Detect which cell encompasses the target text, then output its [x, y] center coordinate. 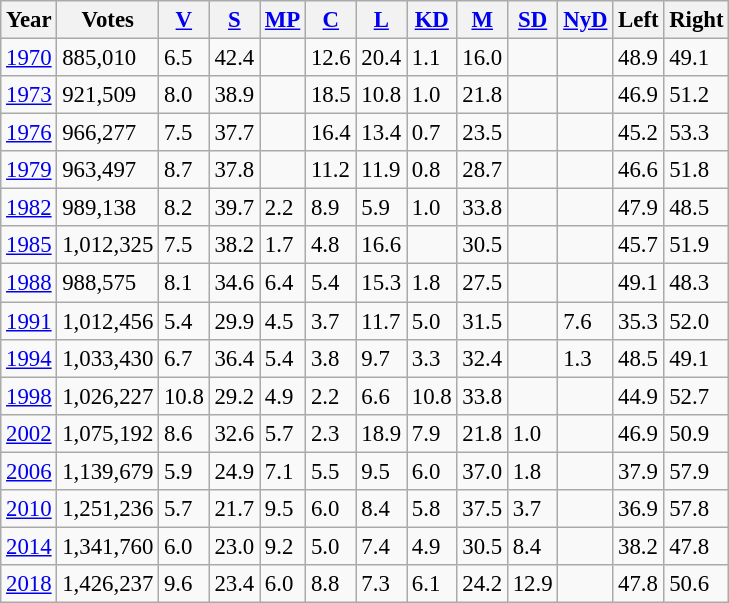
34.6 [234, 283]
37.0 [482, 471]
5.5 [331, 471]
45.7 [638, 245]
1979 [29, 170]
1,139,679 [108, 471]
7.9 [431, 433]
53.3 [696, 133]
1,251,236 [108, 509]
45.2 [638, 133]
1,012,456 [108, 321]
51.8 [696, 170]
M [482, 20]
8.7 [184, 170]
C [331, 20]
1985 [29, 245]
12.9 [532, 584]
9.6 [184, 584]
2.3 [331, 433]
16.6 [381, 245]
50.6 [696, 584]
38.9 [234, 95]
15.3 [381, 283]
37.7 [234, 133]
18.9 [381, 433]
2014 [29, 546]
6.6 [381, 396]
Year [29, 20]
NyD [586, 20]
57.8 [696, 509]
21.7 [234, 509]
1970 [29, 58]
47.9 [638, 208]
3.8 [331, 358]
37.8 [234, 170]
37.9 [638, 471]
Votes [108, 20]
11.2 [331, 170]
963,497 [108, 170]
28.7 [482, 170]
989,138 [108, 208]
L [381, 20]
9.7 [381, 358]
0.8 [431, 170]
8.2 [184, 208]
24.9 [234, 471]
23.0 [234, 546]
8.6 [184, 433]
48.3 [696, 283]
SD [532, 20]
1,426,237 [108, 584]
1,341,760 [108, 546]
1982 [29, 208]
29.9 [234, 321]
32.4 [482, 358]
8.8 [331, 584]
23.4 [234, 584]
1.3 [586, 358]
1.7 [283, 245]
50.9 [696, 433]
51.9 [696, 245]
921,509 [108, 95]
44.9 [638, 396]
1991 [29, 321]
39.7 [234, 208]
4.5 [283, 321]
2018 [29, 584]
1.1 [431, 58]
51.2 [696, 95]
6.1 [431, 584]
2002 [29, 433]
4.8 [331, 245]
988,575 [108, 283]
7.4 [381, 546]
966,277 [108, 133]
46.6 [638, 170]
7.3 [381, 584]
27.5 [482, 283]
18.5 [331, 95]
1,026,227 [108, 396]
Right [696, 20]
5.8 [431, 509]
1988 [29, 283]
8.9 [331, 208]
8.0 [184, 95]
1998 [29, 396]
8.1 [184, 283]
1973 [29, 95]
35.3 [638, 321]
52.0 [696, 321]
32.6 [234, 433]
9.2 [283, 546]
1,075,192 [108, 433]
1976 [29, 133]
2010 [29, 509]
Left [638, 20]
13.4 [381, 133]
29.2 [234, 396]
7.6 [586, 321]
3.3 [431, 358]
1,012,325 [108, 245]
885,010 [108, 58]
12.6 [331, 58]
36.9 [638, 509]
16.0 [482, 58]
6.7 [184, 358]
52.7 [696, 396]
0.7 [431, 133]
24.2 [482, 584]
42.4 [234, 58]
MP [283, 20]
11.9 [381, 170]
1994 [29, 358]
23.5 [482, 133]
6.5 [184, 58]
16.4 [331, 133]
S [234, 20]
2006 [29, 471]
11.7 [381, 321]
7.1 [283, 471]
31.5 [482, 321]
KD [431, 20]
48.9 [638, 58]
57.9 [696, 471]
6.4 [283, 283]
36.4 [234, 358]
1,033,430 [108, 358]
20.4 [381, 58]
V [184, 20]
37.5 [482, 509]
